Capture the cell that displays the provided text and extract its [x, y] central coordinate. 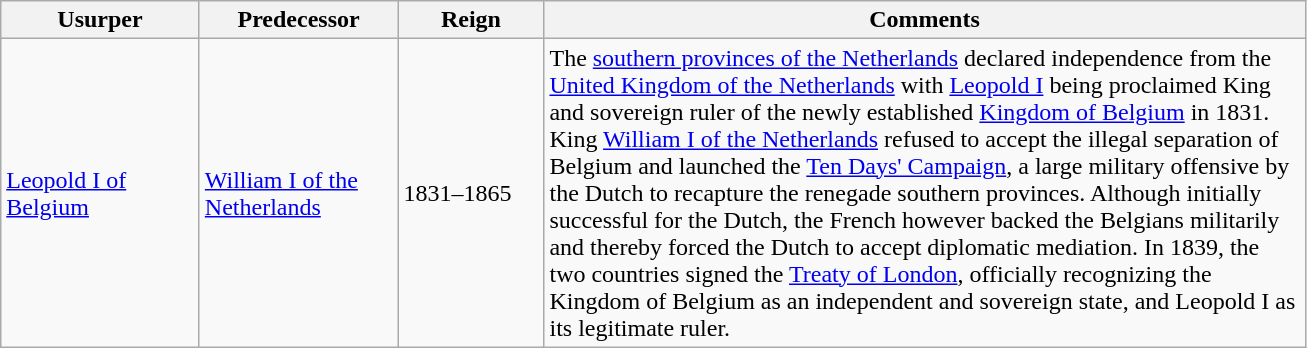
Reign [471, 20]
Predecessor [298, 20]
William I of the Netherlands [298, 193]
Usurper [100, 20]
1831–1865 [471, 193]
Comments [924, 20]
Leopold I of Belgium [100, 193]
